Determine the [x, y] coordinate at the center of the cell enclosing the given text.  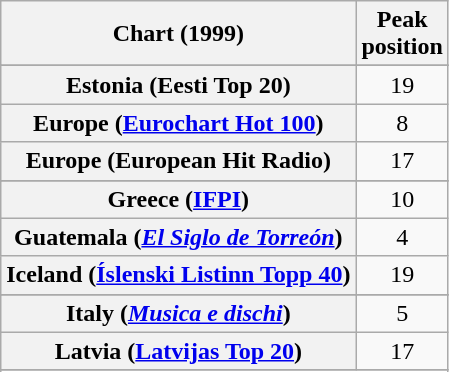
4 [402, 237]
Greece (IFPI) [178, 199]
Guatemala (El Siglo de Torreón) [178, 237]
Italy (Musica e dischi) [178, 313]
10 [402, 199]
8 [402, 123]
Estonia (Eesti Top 20) [178, 85]
Europe (Eurochart Hot 100) [178, 123]
Iceland (Íslenski Listinn Topp 40) [178, 275]
Europe (European Hit Radio) [178, 161]
Peakposition [402, 34]
Latvia (Latvijas Top 20) [178, 351]
5 [402, 313]
Chart (1999) [178, 34]
